For the text-containing cell, return its midpoint in [x, y] coordinate format. 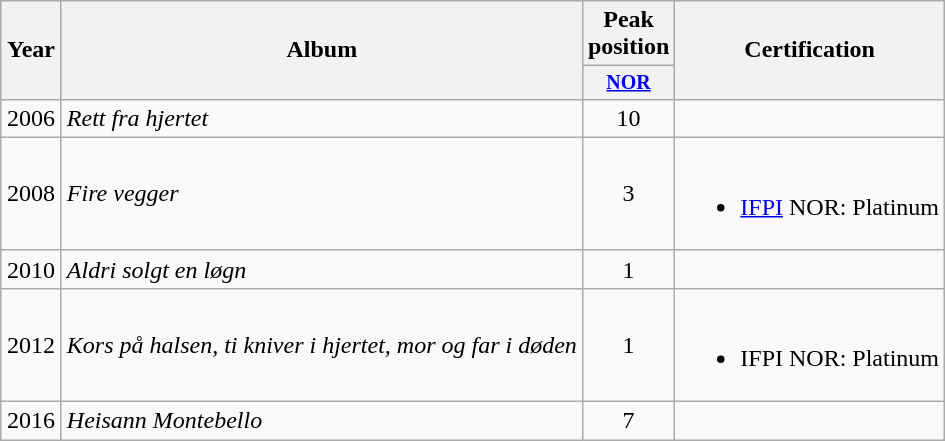
Aldri solgt en løgn [322, 269]
2012 [32, 344]
7 [628, 421]
Certification [810, 50]
Year [32, 50]
Heisann Montebello [322, 421]
3 [628, 194]
2006 [32, 118]
NOR [628, 82]
Album [322, 50]
Kors på halsen, ti kniver i hjertet, mor og far i døden [322, 344]
2008 [32, 194]
10 [628, 118]
Fire vegger [322, 194]
Rett fra hjertet [322, 118]
2016 [32, 421]
2010 [32, 269]
Peak position [628, 34]
